Scan for the cell matching the given text and deliver its (X, Y) coordinate at center. 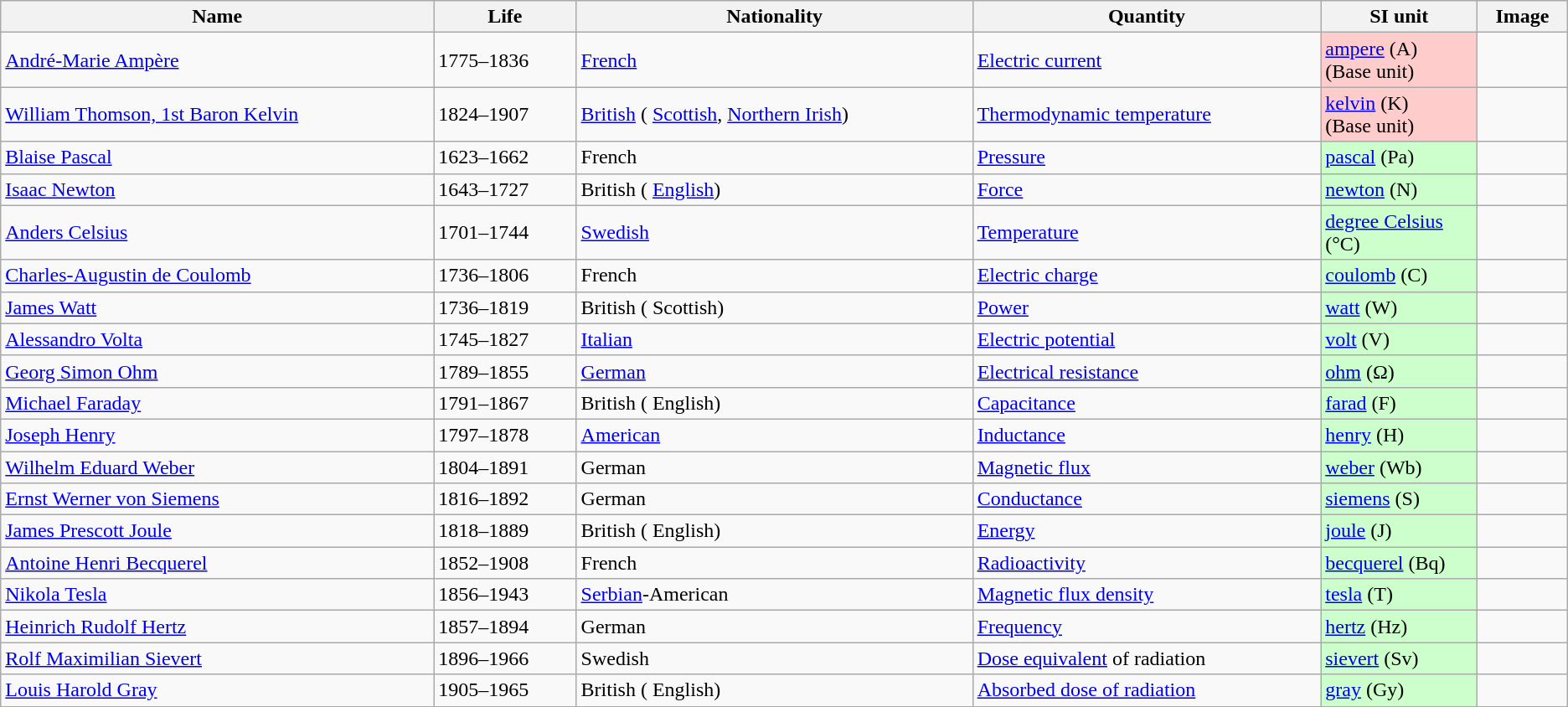
newton (N) (1399, 189)
Ernst Werner von Siemens (218, 499)
Life (505, 17)
1857–1894 (505, 627)
Absorbed dose of radiation (1147, 690)
kelvin (K) (Base unit) (1399, 114)
1816–1892 (505, 499)
1775–1836 (505, 60)
degree Celsius (°C) (1399, 233)
American (774, 435)
1797–1878 (505, 435)
1818–1889 (505, 531)
Joseph Henry (218, 435)
SI unit (1399, 17)
1736–1806 (505, 276)
Dose equivalent of radiation (1147, 658)
Power (1147, 307)
gray (Gy) (1399, 690)
Pressure (1147, 157)
Frequency (1147, 627)
André-Marie Ampère (218, 60)
Magnetic flux density (1147, 595)
farad (F) (1399, 403)
sievert (Sv) (1399, 658)
Alessandro Volta (218, 339)
Magnetic flux (1147, 467)
Isaac Newton (218, 189)
henry (H) (1399, 435)
Italian (774, 339)
volt (V) (1399, 339)
Wilhelm Eduard Weber (218, 467)
ohm (Ω) (1399, 371)
Quantity (1147, 17)
British ( Scottish) (774, 307)
1643–1727 (505, 189)
1824–1907 (505, 114)
ampere (A) (Base unit) (1399, 60)
Electric charge (1147, 276)
Conductance (1147, 499)
1789–1855 (505, 371)
1701–1744 (505, 233)
Electrical resistance (1147, 371)
watt (W) (1399, 307)
Anders Celsius (218, 233)
weber (Wb) (1399, 467)
Name (218, 17)
Capacitance (1147, 403)
coulomb (C) (1399, 276)
becquerel (Bq) (1399, 563)
Image (1523, 17)
1856–1943 (505, 595)
Serbian-American (774, 595)
1623–1662 (505, 157)
Temperature (1147, 233)
Charles-Augustin de Coulomb (218, 276)
joule (J) (1399, 531)
Michael Faraday (218, 403)
Antoine Henri Becquerel (218, 563)
Rolf Maximilian Sievert (218, 658)
Electric current (1147, 60)
Inductance (1147, 435)
James Prescott Joule (218, 531)
Georg Simon Ohm (218, 371)
James Watt (218, 307)
Thermodynamic temperature (1147, 114)
Heinrich Rudolf Hertz (218, 627)
Louis Harold Gray (218, 690)
Radioactivity (1147, 563)
1852–1908 (505, 563)
William Thomson, 1st Baron Kelvin (218, 114)
1736–1819 (505, 307)
British ( Scottish, Northern Irish) (774, 114)
pascal (Pa) (1399, 157)
Force (1147, 189)
Nikola Tesla (218, 595)
Blaise Pascal (218, 157)
1896–1966 (505, 658)
1804–1891 (505, 467)
1745–1827 (505, 339)
1791–1867 (505, 403)
Nationality (774, 17)
Electric potential (1147, 339)
1905–1965 (505, 690)
tesla (T) (1399, 595)
siemens (S) (1399, 499)
Energy (1147, 531)
hertz (Hz) (1399, 627)
